Pinpoint the cell where the given text exists, returning its [x, y] midpoint coordinate. 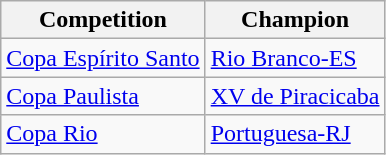
Champion [295, 20]
Rio Branco-ES [295, 58]
XV de Piracicaba [295, 96]
Copa Rio [103, 134]
Copa Espírito Santo [103, 58]
Competition [103, 20]
Copa Paulista [103, 96]
Portuguesa-RJ [295, 134]
